For the text-containing cell, return its midpoint in (x, y) coordinate format. 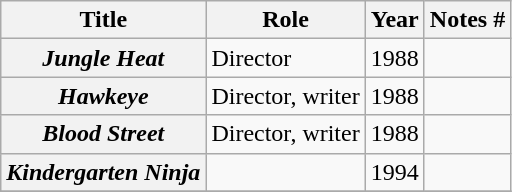
Title (104, 20)
Notes # (467, 20)
Role (286, 20)
1994 (394, 172)
Kindergarten Ninja (104, 172)
Director (286, 58)
Year (394, 20)
Hawkeye (104, 96)
Jungle Heat (104, 58)
Blood Street (104, 134)
